Identify which cell holds the provided text, then report its (X, Y) central coordinate. 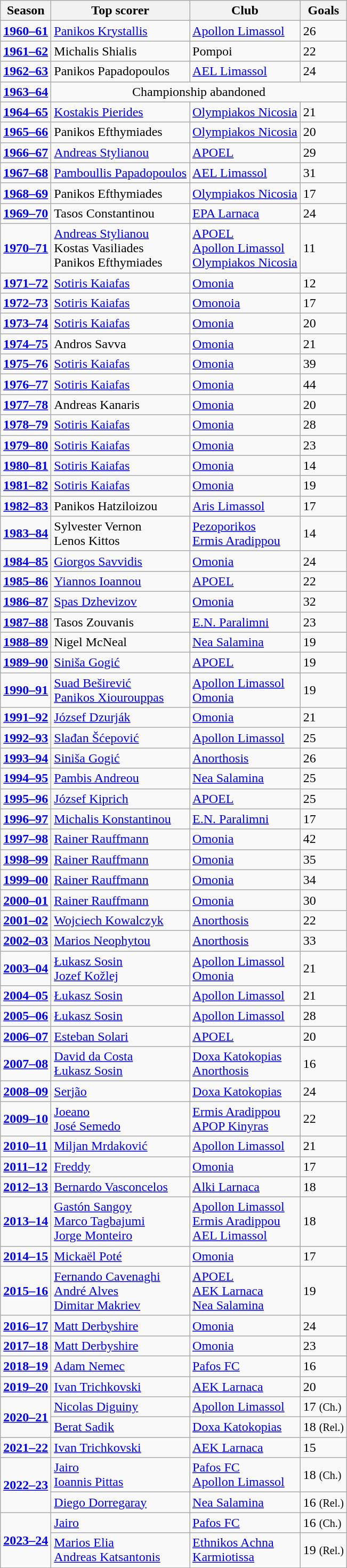
Omonoia (245, 303)
Joeano José Semedo (120, 1119)
Andreas Kanaris (120, 405)
1991–92 (26, 718)
Ethnikos Achna Karmiotissa (245, 1550)
1983–84 (26, 533)
2018–19 (26, 1366)
1989–90 (26, 663)
David da Costa Łukasz Sosin (120, 1064)
Tasos Constantinou (120, 213)
József Dzurják (120, 718)
2013–14 (26, 1221)
18 (Rel.) (323, 1427)
Freddy (120, 1167)
Pambis Andreou (120, 778)
1980–81 (26, 465)
2019–20 (26, 1387)
Andros Savva (120, 344)
APOEL AEK Larnaca Nea Salamina (245, 1291)
1965–66 (26, 132)
16 (Ch.) (323, 1523)
Berat Sadik (120, 1427)
11 (323, 248)
31 (323, 173)
1999–00 (26, 880)
1996–97 (26, 819)
2000–01 (26, 900)
Yiannos Ioannou (120, 581)
Pompoi (245, 51)
Jairo (120, 1523)
1994–95 (26, 778)
Panikos Papadopoulos (120, 71)
Marios Elia Andreas Katsantonis (120, 1550)
1974–75 (26, 344)
18 (Ch.) (323, 1475)
1971–72 (26, 283)
Club (245, 11)
Nigel McNeal (120, 642)
2003–04 (26, 968)
Michalis Konstantinou (120, 819)
Aris Limassol (245, 506)
1976–77 (26, 384)
30 (323, 900)
Goals (323, 11)
EPA Larnaca (245, 213)
2004–05 (26, 996)
1967–68 (26, 173)
Slađan Šćepović (120, 738)
34 (323, 880)
Mickaël Poté (120, 1256)
1993–94 (26, 758)
2007–08 (26, 1064)
Serjão (120, 1091)
Jairo Ioannis Pittas (120, 1475)
2016–17 (26, 1325)
József Kiprich (120, 799)
19 (Rel.) (323, 1550)
1995–96 (26, 799)
Miljan Mrdaković (120, 1146)
2017–18 (26, 1346)
1987–88 (26, 622)
1966–67 (26, 152)
Gastón Sangoy Marco Tagbajumi Jorge Monteiro (120, 1221)
17 (Ch.) (323, 1407)
Doxa KatokopiasAnorthosis (245, 1064)
1960–61 (26, 31)
1984–85 (26, 561)
2023–24 (26, 1540)
Andreas Stylianou (120, 152)
Sylvester Vernon Lenos Kittos (120, 533)
Spas Dzhevizov (120, 601)
2020–21 (26, 1417)
Nicolas Diguiny (120, 1407)
APOEL Apollon Limassol Olympiakos Nicosia (245, 248)
1968–69 (26, 193)
39 (323, 364)
Bernardo Vasconcelos (120, 1187)
32 (323, 601)
Adam Nemec (120, 1366)
44 (323, 384)
1975–76 (26, 364)
1973–74 (26, 324)
1961–62 (26, 51)
1972–73 (26, 303)
2021–22 (26, 1448)
33 (323, 940)
Championship abandoned (199, 92)
1986–87 (26, 601)
1977–78 (26, 405)
Alki Larnaca (245, 1187)
1990–91 (26, 690)
Michalis Shialis (120, 51)
1979–80 (26, 445)
1981–82 (26, 486)
Esteban Solari (120, 1036)
2015–16 (26, 1291)
1998–99 (26, 859)
Suad Beširević Panikos Xiourouppas (120, 690)
1997–98 (26, 839)
Andreas Stylianou Kostas Vasiliades Panikos Efthymiades (120, 248)
2014–15 (26, 1256)
Fernando Cavenaghi André Alves Dimitar Makriev (120, 1291)
1963–64 (26, 92)
2009–10 (26, 1119)
Diego Dorregaray (120, 1502)
Tasos Zouvanis (120, 622)
16 (Rel.) (323, 1502)
Top scorer (120, 11)
2001–02 (26, 920)
Pafos FC Apollon Limassol (245, 1475)
2006–07 (26, 1036)
1970–71 (26, 248)
Wojciech Kowalczyk (120, 920)
2002–03 (26, 940)
1964–65 (26, 112)
2022–23 (26, 1485)
12 (323, 283)
Łukasz Sosin Jozef Kožlej (120, 968)
Giorgos Savvidis (120, 561)
1985–86 (26, 581)
42 (323, 839)
15 (323, 1448)
2008–09 (26, 1091)
1978–79 (26, 425)
Pezoporikos Ermis Aradippou (245, 533)
2010–11 (26, 1146)
Pamboullis Papadopoulos (120, 173)
Apollon Limassol Ermis Aradippou AEL Limassol (245, 1221)
2012–13 (26, 1187)
35 (323, 859)
1992–93 (26, 738)
1969–70 (26, 213)
1988–89 (26, 642)
29 (323, 152)
2005–06 (26, 1016)
Panikos Hatziloizou (120, 506)
Season (26, 11)
2011–12 (26, 1167)
Panikos Krystallis (120, 31)
1962–63 (26, 71)
Ermis AradippouAPOP Kinyras (245, 1119)
Kostakis Pierides (120, 112)
Marios Neophytou (120, 940)
1982–83 (26, 506)
